Output the (X, Y) coordinate of the center of the cell containing the given text.  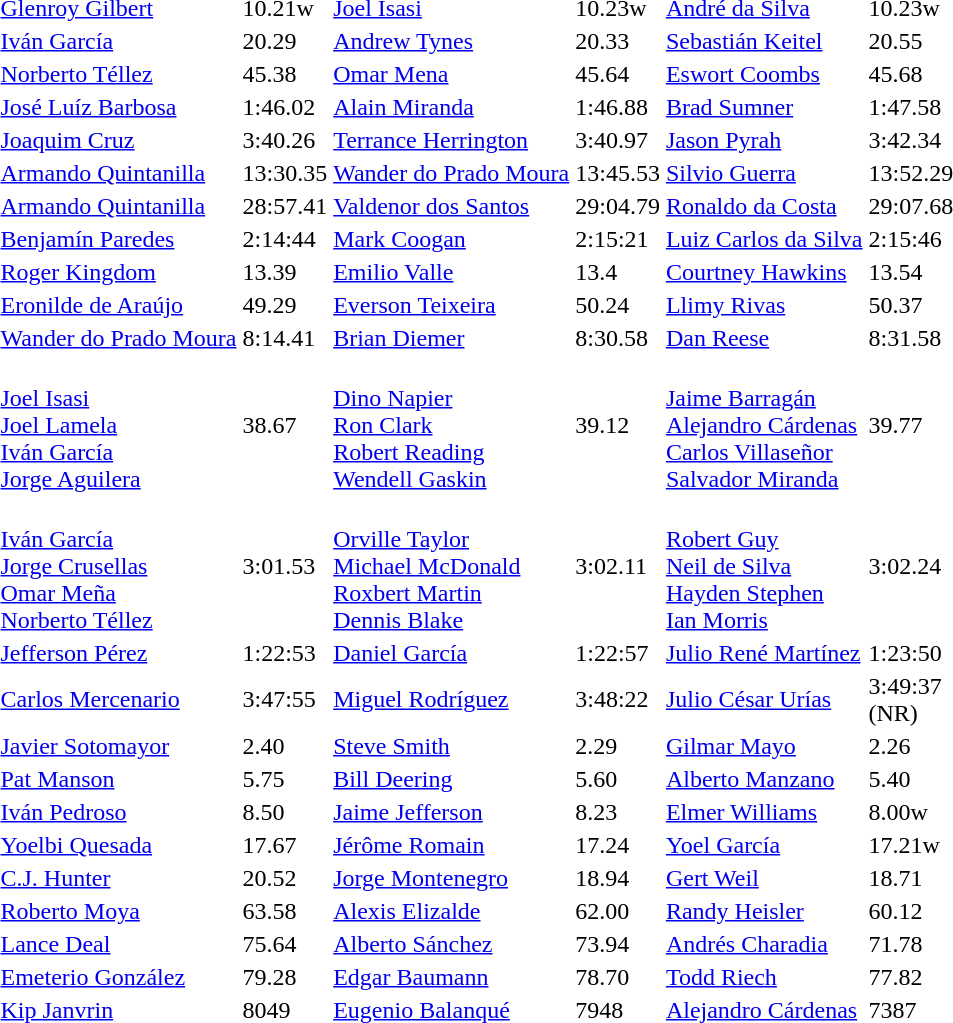
Dan Reese (764, 338)
13.39 (285, 272)
1:46.88 (618, 107)
Todd Riech (764, 977)
2:15:21 (618, 239)
Edgar Baumann (452, 977)
3:02.11 (618, 566)
Jaime Jefferson (452, 812)
13:30.35 (285, 173)
Eswort Coombs (764, 74)
Jérôme Romain (452, 845)
Miguel Rodríguez (452, 700)
Wander do Prado Moura (452, 173)
39.12 (618, 425)
Steve Smith (452, 746)
Mark Coogan (452, 239)
Julio César Urías (764, 700)
29:04.79 (618, 206)
Luiz Carlos da Silva (764, 239)
8.50 (285, 812)
17.24 (618, 845)
Gert Weil (764, 878)
Andrew Tynes (452, 41)
Jaime BarragánAlejandro CárdenasCarlos VillaseñorSalvador Miranda (764, 425)
3:40.26 (285, 140)
5.75 (285, 779)
Yoel García (764, 845)
2:14:44 (285, 239)
Ronaldo da Costa (764, 206)
20.29 (285, 41)
13.4 (618, 272)
Robert GuyNeil de SilvaHayden StephenIan Morris (764, 566)
62.00 (618, 911)
73.94 (618, 944)
63.58 (285, 911)
79.28 (285, 977)
Julio René Martínez (764, 653)
1:22:57 (618, 653)
49.29 (285, 305)
Omar Mena (452, 74)
3:01.53 (285, 566)
Everson Teixeira (452, 305)
Gilmar Mayo (764, 746)
Bill Deering (452, 779)
Emilio Valle (452, 272)
45.64 (618, 74)
17.67 (285, 845)
Valdenor dos Santos (452, 206)
18.94 (618, 878)
13:45.53 (618, 173)
Brad Sumner (764, 107)
Alberto Manzano (764, 779)
Brian Diemer (452, 338)
1:46.02 (285, 107)
Andrés Charadia (764, 944)
Jason Pyrah (764, 140)
Randy Heisler (764, 911)
2.40 (285, 746)
3:48:22 (618, 700)
Silvio Guerra (764, 173)
Sebastián Keitel (764, 41)
20.52 (285, 878)
3:47:55 (285, 700)
75.64 (285, 944)
Terrance Herrington (452, 140)
Alberto Sánchez (452, 944)
28:57.41 (285, 206)
38.67 (285, 425)
Daniel García (452, 653)
Alexis Elizalde (452, 911)
50.24 (618, 305)
8:14.41 (285, 338)
Courtney Hawkins (764, 272)
20.33 (618, 41)
Alain Miranda (452, 107)
1:22:53 (285, 653)
3:40.97 (618, 140)
5.60 (618, 779)
Llimy Rivas (764, 305)
Orville TaylorMichael McDonaldRoxbert MartinDennis Blake (452, 566)
8.23 (618, 812)
Jorge Montenegro (452, 878)
8:30.58 (618, 338)
78.70 (618, 977)
Elmer Williams (764, 812)
2.29 (618, 746)
45.38 (285, 74)
Dino NapierRon ClarkRobert ReadingWendell Gaskin (452, 425)
